Find where the given text appears and provide that cell's center as (X, Y) coordinate. 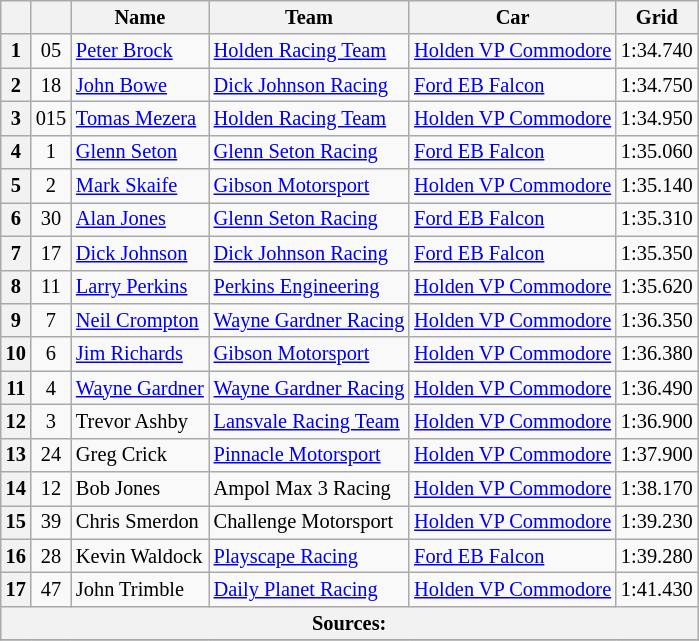
Greg Crick (140, 455)
1:34.950 (657, 118)
Bob Jones (140, 489)
Mark Skaife (140, 186)
Daily Planet Racing (310, 589)
1:36.350 (657, 320)
John Bowe (140, 85)
9 (16, 320)
13 (16, 455)
1:35.060 (657, 152)
5 (16, 186)
14 (16, 489)
Dick Johnson (140, 253)
1:35.310 (657, 219)
Lansvale Racing Team (310, 421)
1:39.280 (657, 556)
Playscape Racing (310, 556)
1:39.230 (657, 522)
47 (51, 589)
Wayne Gardner (140, 388)
10 (16, 354)
30 (51, 219)
Chris Smerdon (140, 522)
05 (51, 51)
28 (51, 556)
Grid (657, 17)
Team (310, 17)
1:35.620 (657, 287)
8 (16, 287)
Pinnacle Motorsport (310, 455)
Peter Brock (140, 51)
1:41.430 (657, 589)
15 (16, 522)
Trevor Ashby (140, 421)
1:35.140 (657, 186)
39 (51, 522)
John Trimble (140, 589)
1:36.900 (657, 421)
Alan Jones (140, 219)
1:36.380 (657, 354)
Ampol Max 3 Racing (310, 489)
Sources: (350, 623)
1:34.750 (657, 85)
24 (51, 455)
1:37.900 (657, 455)
Challenge Motorsport (310, 522)
18 (51, 85)
Perkins Engineering (310, 287)
Larry Perkins (140, 287)
1:34.740 (657, 51)
Tomas Mezera (140, 118)
1:36.490 (657, 388)
16 (16, 556)
1:38.170 (657, 489)
Jim Richards (140, 354)
Glenn Seton (140, 152)
1:35.350 (657, 253)
015 (51, 118)
Car (512, 17)
Neil Crompton (140, 320)
Kevin Waldock (140, 556)
Name (140, 17)
